Return the (x, y) coordinate for the center point of the cell that contains the specified text.  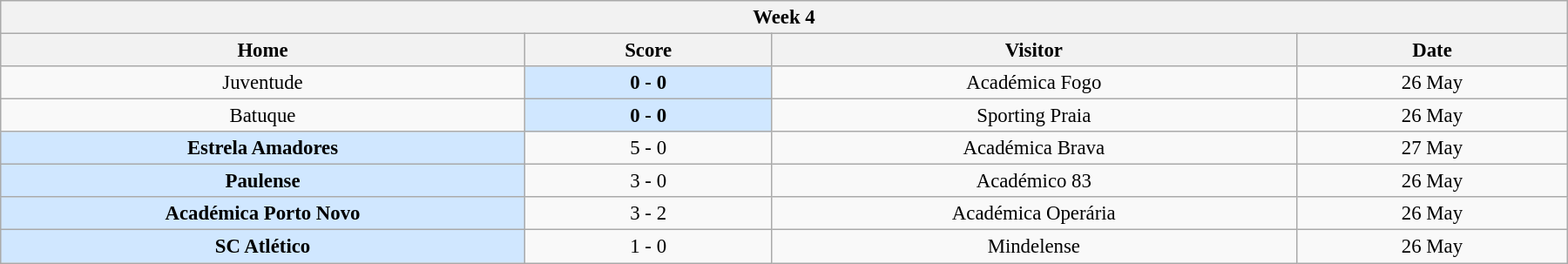
SC Atlético (263, 247)
Juventude (263, 83)
Visitor (1033, 51)
3 - 2 (648, 213)
Académica Porto Novo (263, 213)
Sporting Praia (1033, 116)
Paulense (263, 181)
Mindelense (1033, 247)
Académico 83 (1033, 181)
Académica Brava (1033, 148)
Home (263, 51)
Académica Fogo (1033, 83)
Académica Operária (1033, 213)
3 - 0 (648, 181)
Estrela Amadores (263, 148)
1 - 0 (648, 247)
Batuque (263, 116)
5 - 0 (648, 148)
Score (648, 51)
Date (1432, 51)
Week 4 (784, 17)
27 May (1432, 148)
